Search for the cell housing the specified text and yield its (x, y) center coordinate. 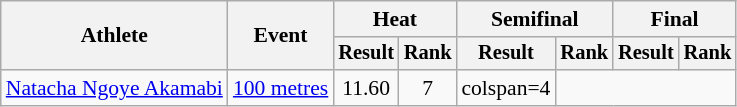
Athlete (114, 36)
colspan=4 (506, 88)
Final (674, 19)
Natacha Ngoye Akamabi (114, 88)
11.60 (366, 88)
Semifinal (534, 19)
100 metres (280, 88)
Event (280, 36)
7 (428, 88)
Heat (394, 19)
